Determine the (x, y) coordinate at the center of the cell enclosing the given text.  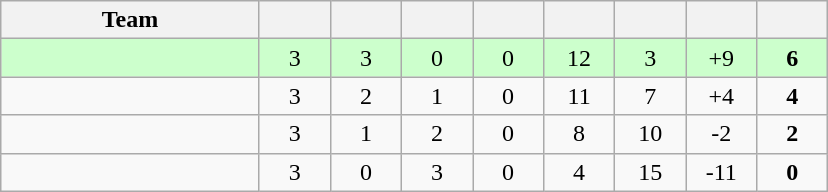
10 (650, 134)
+4 (722, 96)
8 (580, 134)
12 (580, 58)
+9 (722, 58)
11 (580, 96)
7 (650, 96)
15 (650, 172)
Team (130, 20)
6 (792, 58)
-11 (722, 172)
-2 (722, 134)
